Provide the [X, Y] coordinate of the cell's center where the given text is located.  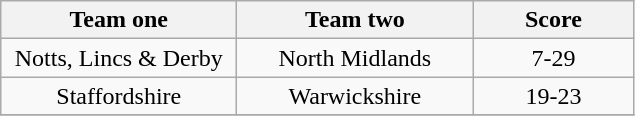
Score [554, 20]
Staffordshire [119, 96]
Team one [119, 20]
Warwickshire [355, 96]
North Midlands [355, 58]
Notts, Lincs & Derby [119, 58]
Team two [355, 20]
7-29 [554, 58]
19-23 [554, 96]
